Scan for the cell matching the given text and deliver its (X, Y) coordinate at center. 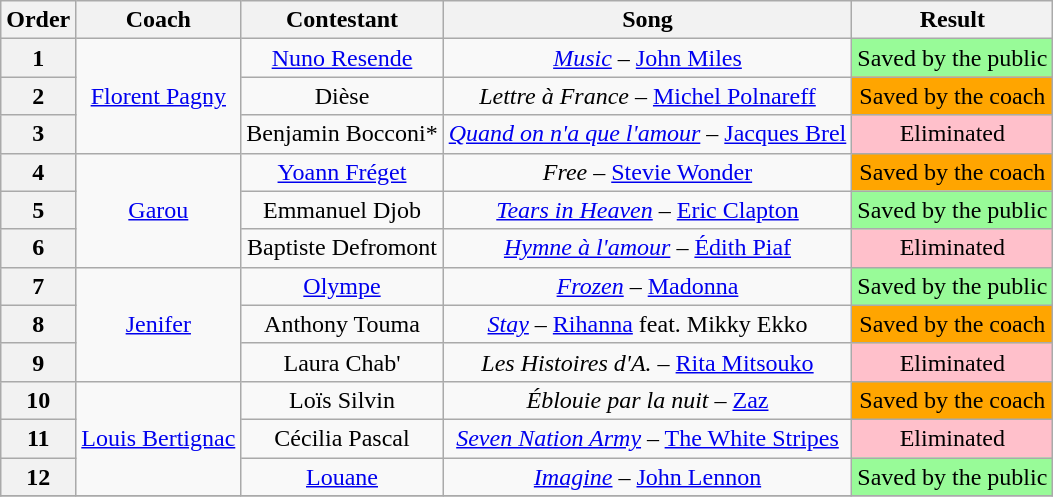
8 (38, 324)
3 (38, 134)
Benjamin Bocconi* (342, 134)
Hymne à l'amour – Édith Piaf (648, 248)
Quand on n'a que l'amour – Jacques Brel (648, 134)
Song (648, 20)
12 (38, 477)
Louis Bertignac (158, 438)
2 (38, 96)
Music – John Miles (648, 58)
11 (38, 438)
Result (952, 20)
5 (38, 210)
Frozen – Madonna (648, 286)
Cécilia Pascal (342, 438)
Laura Chab' (342, 362)
Imagine – John Lennon (648, 477)
Emmanuel Djob (342, 210)
4 (38, 172)
Anthony Touma (342, 324)
Coach (158, 20)
Olympe (342, 286)
10 (38, 400)
Jenifer (158, 324)
Loïs Silvin (342, 400)
9 (38, 362)
Les Histoires d'A. – Rita Mitsouko (648, 362)
Nuno Resende (342, 58)
7 (38, 286)
Lettre à France – Michel Polnareff (648, 96)
Stay – Rihanna feat. Mikky Ekko (648, 324)
Garou (158, 210)
Order (38, 20)
Tears in Heaven – Eric Clapton (648, 210)
Free – Stevie Wonder (648, 172)
6 (38, 248)
Éblouie par la nuit – Zaz (648, 400)
Seven Nation Army – The White Stripes (648, 438)
Contestant (342, 20)
Florent Pagny (158, 96)
Dièse (342, 96)
Baptiste Defromont (342, 248)
1 (38, 58)
Louane (342, 477)
Yoann Fréget (342, 172)
